Extract the [X, Y] coordinate from the center of the cell holding the provided text.  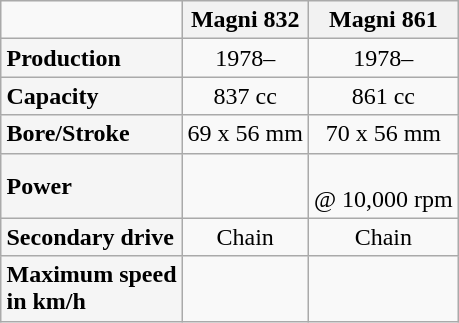
Bore/Stroke [92, 134]
Maximum speedin km/h [92, 288]
Power [92, 186]
69 x 56 mm [245, 134]
70 x 56 mm [383, 134]
Secondary drive [92, 237]
@ 10,000 rpm [383, 186]
861 cc [383, 96]
Production [92, 58]
Magni 861 [383, 20]
Capacity [92, 96]
837 cc [245, 96]
Magni 832 [245, 20]
